Detect which cell encompasses the target text, then output its [X, Y] center coordinate. 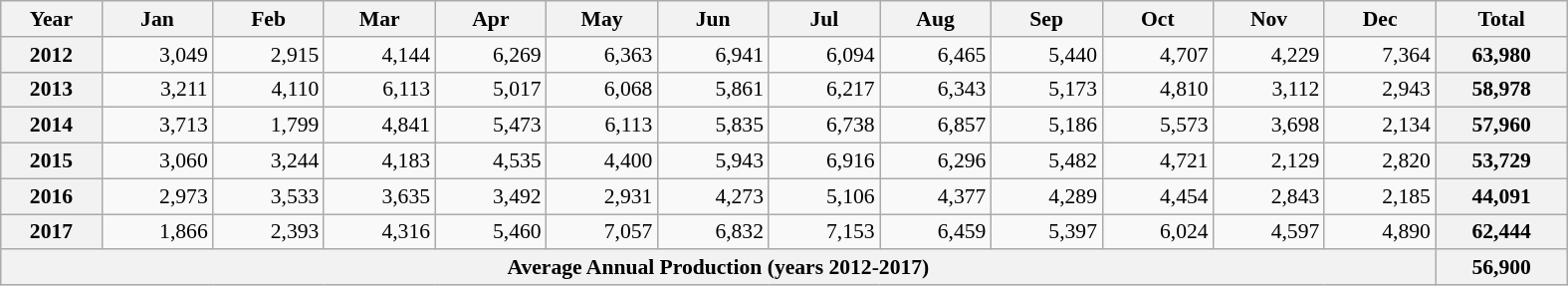
7,364 [1380, 55]
3,713 [157, 126]
5,460 [491, 232]
53,729 [1501, 161]
6,363 [602, 55]
5,573 [1158, 126]
3,049 [157, 55]
2,393 [269, 232]
2,931 [602, 196]
4,454 [1158, 196]
7,153 [824, 232]
2,820 [1380, 161]
2017 [52, 232]
Nov [1269, 19]
6,459 [936, 232]
4,810 [1158, 90]
6,941 [713, 55]
5,835 [713, 126]
3,244 [269, 161]
Feb [269, 19]
4,707 [1158, 55]
Jul [824, 19]
6,916 [824, 161]
4,183 [379, 161]
Dec [1380, 19]
6,465 [936, 55]
6,024 [1158, 232]
3,211 [157, 90]
6,068 [602, 90]
6,738 [824, 126]
57,960 [1501, 126]
5,397 [1046, 232]
3,698 [1269, 126]
Apr [491, 19]
5,106 [824, 196]
4,377 [936, 196]
4,400 [602, 161]
2,943 [1380, 90]
4,144 [379, 55]
4,273 [713, 196]
5,482 [1046, 161]
Jan [157, 19]
7,057 [602, 232]
4,721 [1158, 161]
2016 [52, 196]
Total [1501, 19]
4,890 [1380, 232]
2015 [52, 161]
6,832 [713, 232]
6,343 [936, 90]
6,094 [824, 55]
56,900 [1501, 268]
3,060 [157, 161]
1,866 [157, 232]
2,134 [1380, 126]
4,110 [269, 90]
Average Annual Production (years 2012-2017) [719, 268]
4,597 [1269, 232]
Oct [1158, 19]
62,444 [1501, 232]
5,440 [1046, 55]
6,217 [824, 90]
2014 [52, 126]
3,112 [1269, 90]
2,843 [1269, 196]
63,980 [1501, 55]
4,289 [1046, 196]
3,492 [491, 196]
1,799 [269, 126]
5,861 [713, 90]
Sep [1046, 19]
Mar [379, 19]
5,473 [491, 126]
3,533 [269, 196]
5,173 [1046, 90]
44,091 [1501, 196]
4,229 [1269, 55]
May [602, 19]
2,915 [269, 55]
4,841 [379, 126]
Year [52, 19]
6,296 [936, 161]
2,129 [1269, 161]
6,857 [936, 126]
4,535 [491, 161]
Jun [713, 19]
4,316 [379, 232]
3,635 [379, 196]
2,973 [157, 196]
Aug [936, 19]
5,017 [491, 90]
5,186 [1046, 126]
6,269 [491, 55]
58,978 [1501, 90]
2012 [52, 55]
2,185 [1380, 196]
2013 [52, 90]
5,943 [713, 161]
